Find where the given text appears and provide that cell's center as [X, Y] coordinate. 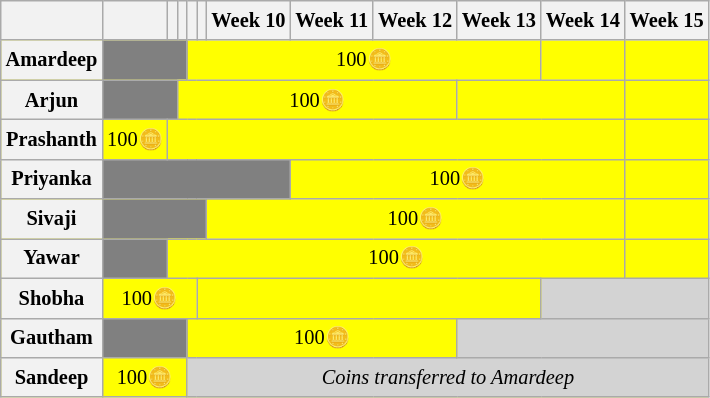
Arjun [52, 100]
Week 13 [499, 20]
Amardeep [52, 60]
Week 14 [583, 20]
Coins transferred to Amardeep [448, 377]
Yawar [52, 258]
Sandeep [52, 377]
Week 11 [332, 20]
Gautham [52, 338]
Prashanth [52, 139]
Shobha [52, 298]
Week 10 [249, 20]
Priyanka [52, 179]
Sivaji [52, 219]
Week 15 [667, 20]
Week 12 [415, 20]
